Output the [x, y] coordinate of the center of the cell containing the given text.  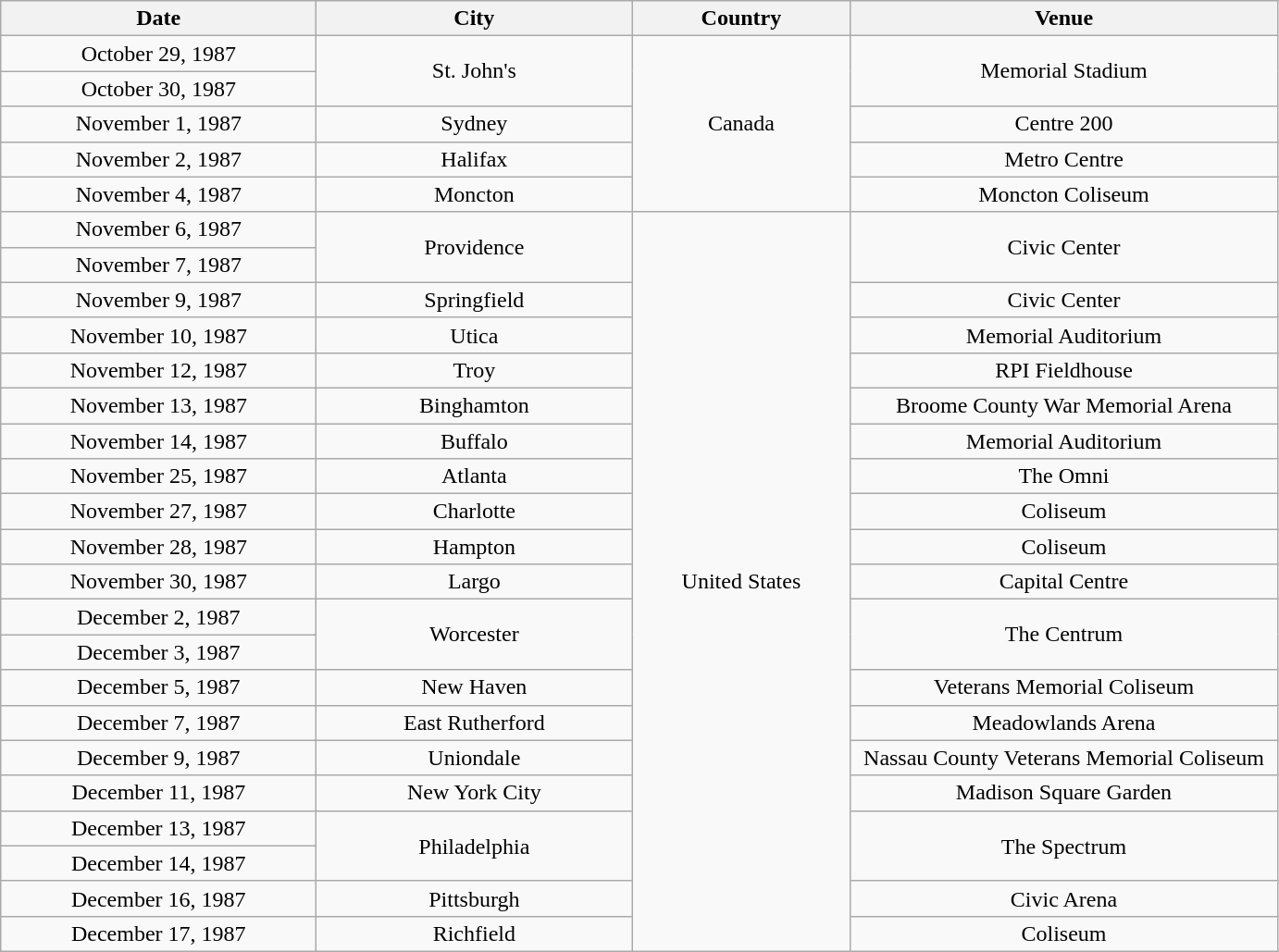
Atlanta [474, 476]
Memorial Stadium [1064, 71]
Moncton Coliseum [1064, 194]
November 14, 1987 [159, 441]
November 12, 1987 [159, 370]
December 3, 1987 [159, 652]
Charlotte [474, 512]
Date [159, 19]
New York City [474, 793]
December 5, 1987 [159, 687]
Sydney [474, 124]
Utica [474, 335]
Venue [1064, 19]
Country [741, 19]
November 7, 1987 [159, 265]
December 14, 1987 [159, 863]
Nassau County Veterans Memorial Coliseum [1064, 758]
November 9, 1987 [159, 300]
The Centrum [1064, 635]
Civic Arena [1064, 898]
December 13, 1987 [159, 828]
Richfield [474, 933]
St. John's [474, 71]
November 4, 1987 [159, 194]
Capital Centre [1064, 582]
November 30, 1987 [159, 582]
Metro Centre [1064, 159]
Providence [474, 247]
The Spectrum [1064, 846]
Broome County War Memorial Arena [1064, 405]
October 29, 1987 [159, 54]
New Haven [474, 687]
November 27, 1987 [159, 512]
October 30, 1987 [159, 89]
Hampton [474, 547]
Troy [474, 370]
December 17, 1987 [159, 933]
Halifax [474, 159]
City [474, 19]
Centre 200 [1064, 124]
November 13, 1987 [159, 405]
November 25, 1987 [159, 476]
Buffalo [474, 441]
Largo [474, 582]
November 28, 1987 [159, 547]
Uniondale [474, 758]
November 6, 1987 [159, 229]
December 16, 1987 [159, 898]
November 10, 1987 [159, 335]
Meadowlands Arena [1064, 723]
RPI Fieldhouse [1064, 370]
December 2, 1987 [159, 617]
December 9, 1987 [159, 758]
Philadelphia [474, 846]
Worcester [474, 635]
Veterans Memorial Coliseum [1064, 687]
Canada [741, 124]
November 2, 1987 [159, 159]
East Rutherford [474, 723]
Springfield [474, 300]
Pittsburgh [474, 898]
November 1, 1987 [159, 124]
Moncton [474, 194]
December 7, 1987 [159, 723]
United States [741, 581]
Madison Square Garden [1064, 793]
December 11, 1987 [159, 793]
Binghamton [474, 405]
The Omni [1064, 476]
